Provide the [x, y] coordinate of the cell's center where the given text is located.  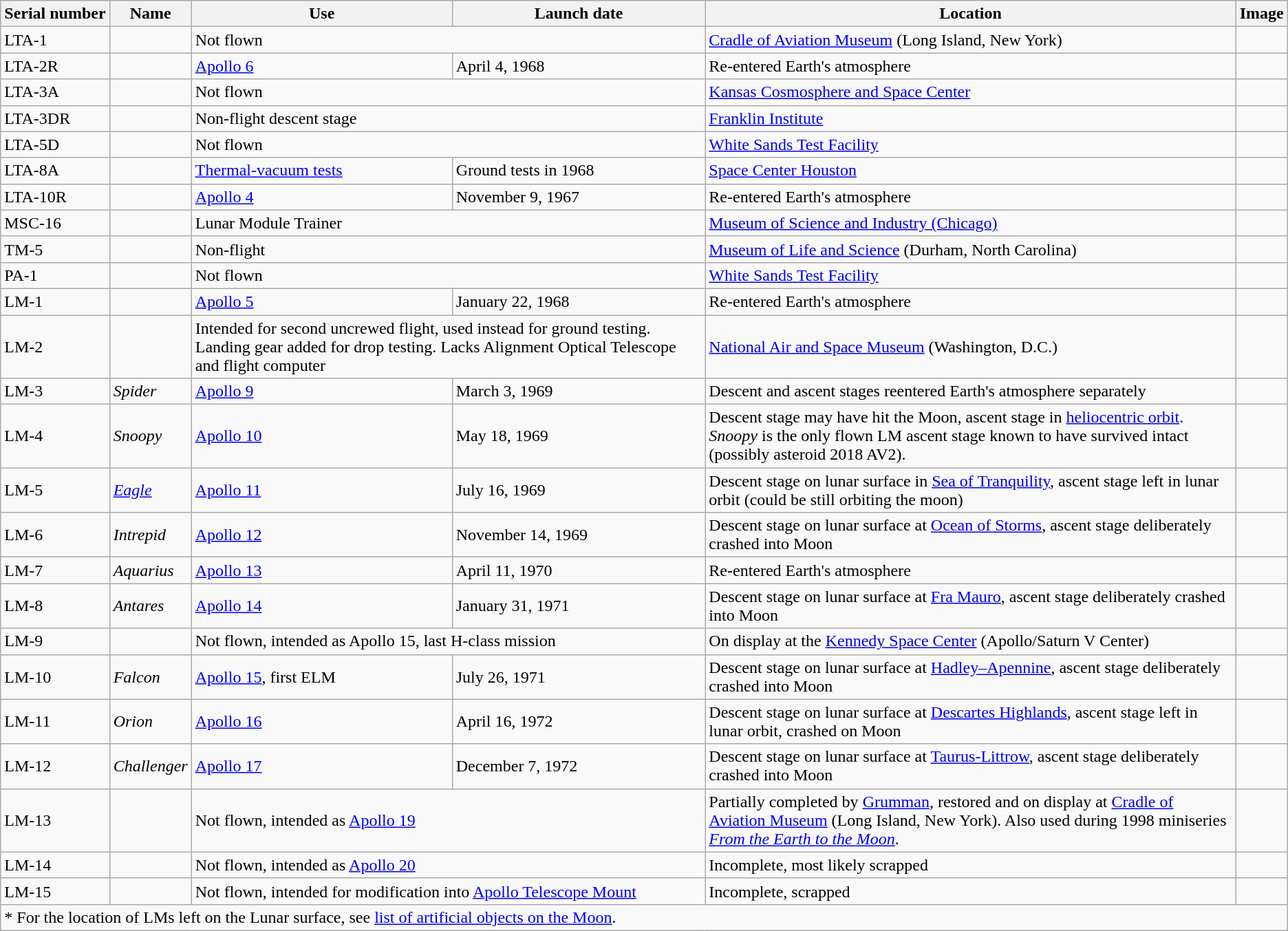
Intrepid [150, 535]
Not flown, intended as Apollo 20 [449, 865]
Descent stage on lunar surface at Descartes Highlands, ascent stage left in lunar orbit, crashed on Moon [970, 721]
Kansas Cosmosphere and Space Center [970, 92]
January 22, 1968 [579, 301]
Apollo 16 [322, 721]
Not flown, intended as Apollo 19 [449, 820]
National Air and Space Museum (Washington, D.C.) [970, 347]
LTA-1 [55, 40]
LM-8 [55, 606]
March 3, 1969 [579, 392]
Apollo 17 [322, 767]
Space Center Houston [970, 171]
LM-1 [55, 301]
LM-2 [55, 347]
Serial number [55, 14]
January 31, 1971 [579, 606]
TM-5 [55, 249]
November 14, 1969 [579, 535]
Apollo 14 [322, 606]
Thermal-vacuum tests [322, 171]
* For the location of LMs left on the Lunar surface, see list of artificial objects on the Moon. [644, 917]
Apollo 15, first ELM [322, 677]
LM-7 [55, 570]
Cradle of Aviation Museum (Long Island, New York) [970, 40]
Descent stage on lunar surface in Sea of Tranquility, ascent stage left in lunar orbit (could be still orbiting the moon) [970, 490]
Not flown, intended as Apollo 15, last H-class mission [449, 641]
Falcon [150, 677]
Location [970, 14]
LTA-10R [55, 197]
Museum of Science and Industry (Chicago) [970, 223]
Spider [150, 392]
Apollo 9 [322, 392]
Descent stage on lunar surface at Hadley–Apennine, ascent stage deliberately crashed into Moon [970, 677]
LM-13 [55, 820]
LM-6 [55, 535]
Use [322, 14]
Descent and ascent stages reentered Earth's atmosphere separately [970, 392]
Eagle [150, 490]
LM-11 [55, 721]
LM-5 [55, 490]
Non-flight descent stage [449, 118]
Apollo 10 [322, 436]
Descent stage on lunar surface at Taurus-Littrow, ascent stage deliberately crashed into Moon [970, 767]
Museum of Life and Science (Durham, North Carolina) [970, 249]
LM-14 [55, 865]
Apollo 12 [322, 535]
LTA-5D [55, 145]
Name [150, 14]
MSC-16 [55, 223]
Apollo 5 [322, 301]
Launch date [579, 14]
Snoopy [150, 436]
April 4, 1968 [579, 66]
Challenger [150, 767]
LM-10 [55, 677]
April 11, 1970 [579, 570]
November 9, 1967 [579, 197]
LM-4 [55, 436]
July 26, 1971 [579, 677]
Ground tests in 1968 [579, 171]
July 16, 1969 [579, 490]
Incomplete, scrapped [970, 891]
Aquarius [150, 570]
Franklin Institute [970, 118]
Apollo 4 [322, 197]
Not flown, intended for modification into Apollo Telescope Mount [449, 891]
Lunar Module Trainer [449, 223]
Descent stage on lunar surface at Ocean of Storms, ascent stage deliberately crashed into Moon [970, 535]
LTA-3DR [55, 118]
LTA-2R [55, 66]
LTA-8A [55, 171]
April 16, 1972 [579, 721]
LTA-3A [55, 92]
LM-12 [55, 767]
Non-flight [449, 249]
Apollo 11 [322, 490]
LM-9 [55, 641]
Incomplete, most likely scrapped [970, 865]
Apollo 6 [322, 66]
Apollo 13 [322, 570]
May 18, 1969 [579, 436]
LM-15 [55, 891]
Orion [150, 721]
On display at the Kennedy Space Center (Apollo/Saturn V Center) [970, 641]
PA-1 [55, 275]
Image [1262, 14]
Antares [150, 606]
Descent stage on lunar surface at Fra Mauro, ascent stage deliberately crashed into Moon [970, 606]
LM-3 [55, 392]
December 7, 1972 [579, 767]
